Scan for the cell matching the given text and deliver its (X, Y) coordinate at center. 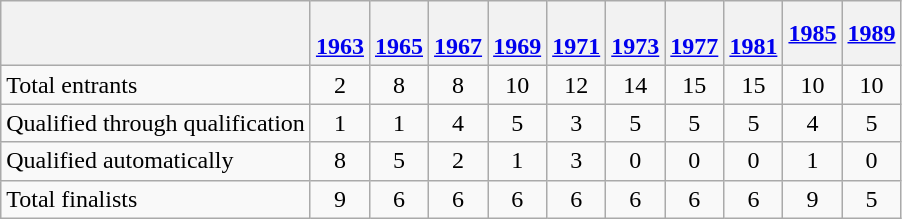
12 (576, 85)
14 (636, 85)
1969 (518, 34)
1963 (340, 34)
1989 (872, 34)
1985 (812, 34)
Total entrants (156, 85)
1971 (576, 34)
1981 (754, 34)
1965 (398, 34)
1977 (694, 34)
Qualified automatically (156, 161)
1967 (458, 34)
1973 (636, 34)
Qualified through qualification (156, 123)
Total finalists (156, 199)
